Return [x, y] of the center of cell containing provided text 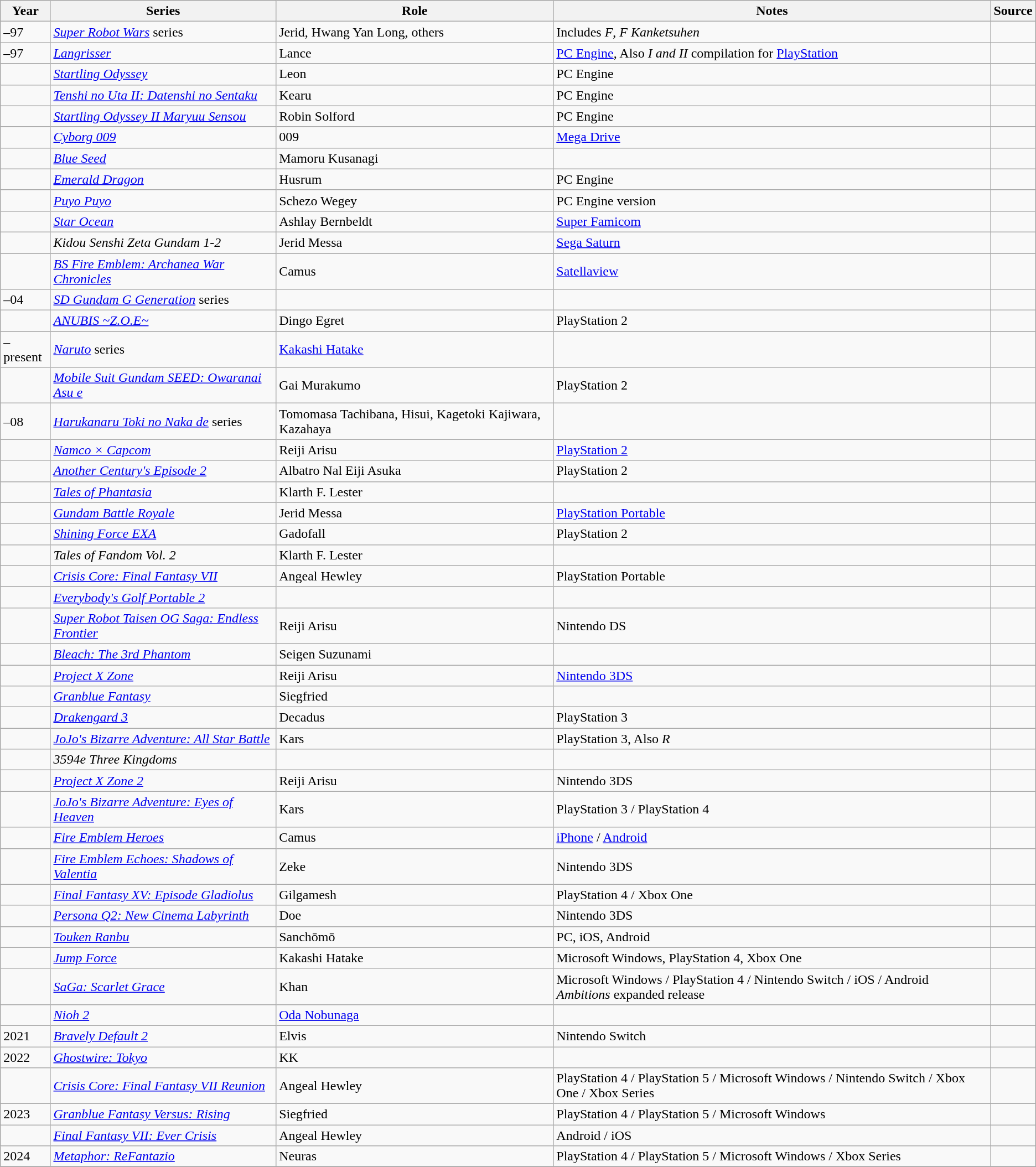
Sega Saturn [772, 242]
Emerald Dragon [163, 179]
Touken Ranbu [163, 937]
Fire Emblem Echoes: Shadows of Valentia [163, 867]
Super Famicom [772, 221]
Bleach: The 3rd Phantom [163, 654]
Metaphor: ReFantazio [163, 1156]
Zeke [415, 867]
PC Engine version [772, 200]
Gai Murakumo [415, 385]
Cyborg 009 [163, 137]
PlayStation 4 / Xbox One [772, 895]
Granblue Fantasy [163, 697]
Decadus [415, 718]
Nintendo DS [772, 625]
Role [415, 11]
JoJo's Bizarre Adventure: Eyes of Heaven [163, 809]
Microsoft Windows / PlayStation 4 / Nintendo Switch / iOS / Android Ambitions expanded release [772, 986]
Naruto series [163, 350]
Fire Emblem Heroes [163, 838]
iPhone / Android [772, 838]
Super Robot Taisen OG Saga: Endless Frontier [163, 625]
Robin Solford [415, 116]
PlayStation 3 / PlayStation 4 [772, 809]
Tales of Phantasia [163, 492]
Albatro Nal Eiji Asuka [415, 471]
2022 [25, 1057]
Source [1013, 11]
PC Engine, Also I and II compilation for PlayStation [772, 53]
Tomomasa Tachibana, Hisui, Kagetoki Kajiwara, Kazahaya [415, 422]
Husrum [415, 179]
Notes [772, 11]
Oda Nobunaga [415, 1015]
Ghostwire: Tokyo [163, 1057]
Microsoft Windows, PlayStation 4, Xbox One [772, 958]
Startling Odyssey II Maryuu Sensou [163, 116]
Year [25, 11]
Persona Q2: New Cinema Labyrinth [163, 916]
Series [163, 11]
Gilgamesh [415, 895]
PC, iOS, Android [772, 937]
Star Ocean [163, 221]
Mega Drive [772, 137]
Bravely Default 2 [163, 1036]
Puyo Puyo [163, 200]
Schezo Wegey [415, 200]
Super Robot Wars series [163, 32]
BS Fire Emblem: Archanea War Chronicles [163, 271]
PlayStation 3, Also R [772, 739]
–08 [25, 422]
Gundam Battle Royale [163, 513]
Project X Zone 2 [163, 781]
–present [25, 350]
Another Century's Episode 2 [163, 471]
PlayStation 4 / PlayStation 5 / Microsoft Windows / Xbox Series [772, 1156]
Drakengard 3 [163, 718]
PlayStation 4 / PlayStation 5 / Microsoft Windows / Nintendo Switch / Xbox One / Xbox Series [772, 1086]
Ashlay Bernbeldt [415, 221]
Includes F, F Kanketsuhen [772, 32]
PlayStation 4 / PlayStation 5 / Microsoft Windows [772, 1114]
Elvis [415, 1036]
Nintendo Switch [772, 1036]
Crisis Core: Final Fantasy VII [163, 576]
Granblue Fantasy Versus: Rising [163, 1114]
Nioh 2 [163, 1015]
Android / iOS [772, 1135]
PlayStation 3 [772, 718]
Crisis Core: Final Fantasy VII Reunion [163, 1086]
–04 [25, 300]
3594e Three Kingdoms [163, 760]
Startling Odyssey [163, 74]
Jump Force [163, 958]
009 [415, 137]
JoJo's Bizarre Adventure: All Star Battle [163, 739]
Final Fantasy VII: Ever Crisis [163, 1135]
Langrisser [163, 53]
Satellaview [772, 271]
Everybody's Golf Portable 2 [163, 597]
Neuras [415, 1156]
Lance [415, 53]
Harukanaru Toki no Naka de series [163, 422]
SaGa: Scarlet Grace [163, 986]
Seigen Suzunami [415, 654]
Jerid, Hwang Yan Long, others [415, 32]
Sanchōmō [415, 937]
2021 [25, 1036]
Shining Force EXA [163, 534]
Kidou Senshi Zeta Gundam 1-2 [163, 242]
2024 [25, 1156]
KK [415, 1057]
SD Gundam G Generation series [163, 300]
Kearu [415, 95]
Final Fantasy XV: Episode Gladiolus [163, 895]
Tales of Fandom Vol. 2 [163, 555]
Dingo Egret [415, 321]
Tenshi no Uta II: Datenshi no Sentaku [163, 95]
Doe [415, 916]
Namco × Capcom [163, 450]
ANUBIS ~Z.O.E~ [163, 321]
Mobile Suit Gundam SEED: Owaranai Asu e [163, 385]
Leon [415, 74]
Project X Zone [163, 676]
Gadofall [415, 534]
Khan [415, 986]
Blue Seed [163, 158]
Mamoru Kusanagi [415, 158]
2023 [25, 1114]
